Scan for the cell matching the given text and deliver its (X, Y) coordinate at center. 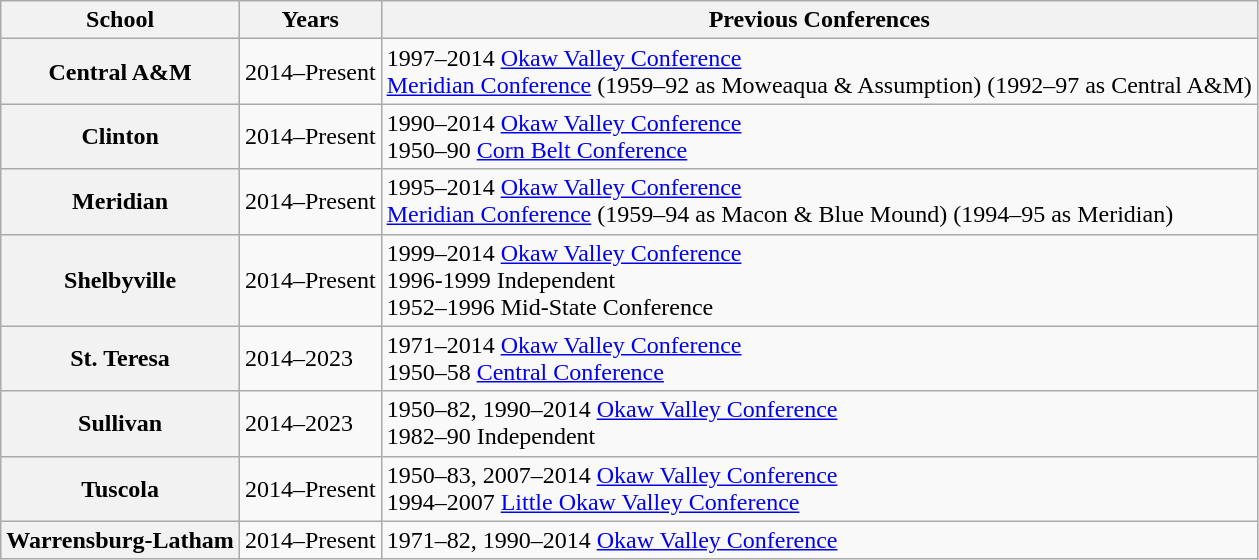
1950–82, 1990–2014 Okaw Valley Conference1982–90 Independent (819, 424)
Years (310, 20)
1971–2014 Okaw Valley Conference1950–58 Central Conference (819, 358)
School (120, 20)
1990–2014 Okaw Valley Conference1950–90 Corn Belt Conference (819, 136)
Previous Conferences (819, 20)
Central A&M (120, 72)
Clinton (120, 136)
Meridian (120, 202)
1997–2014 Okaw Valley ConferenceMeridian Conference (1959–92 as Moweaqua & Assumption) (1992–97 as Central A&M) (819, 72)
Tuscola (120, 488)
Sullivan (120, 424)
Shelbyville (120, 280)
1999–2014 Okaw Valley Conference1996-1999 Independent1952–1996 Mid-State Conference (819, 280)
St. Teresa (120, 358)
Warrensburg-Latham (120, 540)
1995–2014 Okaw Valley ConferenceMeridian Conference (1959–94 as Macon & Blue Mound) (1994–95 as Meridian) (819, 202)
1971–82, 1990–2014 Okaw Valley Conference (819, 540)
1950–83, 2007–2014 Okaw Valley Conference1994–2007 Little Okaw Valley Conference (819, 488)
